Scan for the cell matching the given text and deliver its [X, Y] coordinate at center. 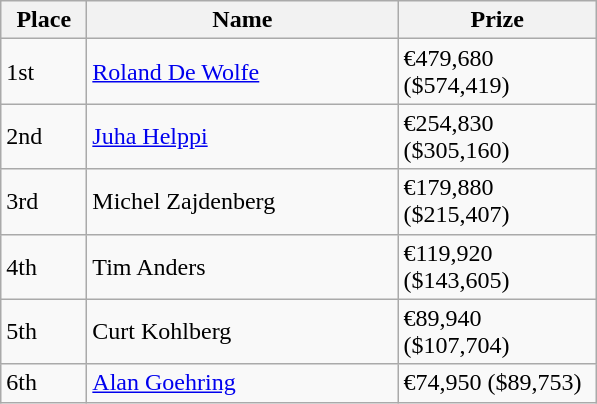
Prize [498, 20]
Michel Zajdenberg [242, 202]
Name [242, 20]
1st [44, 72]
Alan Goehring [242, 383]
2nd [44, 136]
€89,940 ($107,704) [498, 332]
Roland De Wolfe [242, 72]
4th [44, 266]
Juha Helppi [242, 136]
Place [44, 20]
Tim Anders [242, 266]
€119,920 ($143,605) [498, 266]
3rd [44, 202]
6th [44, 383]
€479,680 ($574,419) [498, 72]
5th [44, 332]
Curt Kohlberg [242, 332]
€74,950 ($89,753) [498, 383]
€179,880 ($215,407) [498, 202]
€254,830 ($305,160) [498, 136]
